Extract the [x, y] coordinate from the center of the cell holding the provided text.  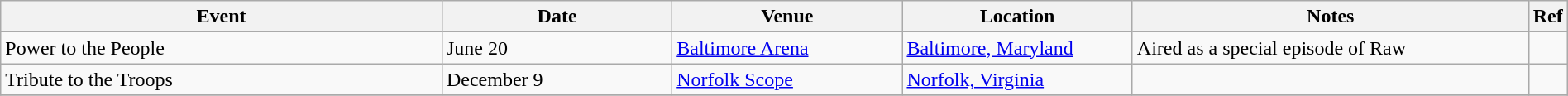
Event [222, 17]
December 9 [557, 79]
Power to the People [222, 48]
Norfolk, Virginia [1017, 79]
Aired as a special episode of Raw [1330, 48]
Location [1017, 17]
Ref [1548, 17]
Tribute to the Troops [222, 79]
Norfolk Scope [787, 79]
Venue [787, 17]
June 20 [557, 48]
Baltimore Arena [787, 48]
Notes [1330, 17]
Date [557, 17]
Baltimore, Maryland [1017, 48]
